Provide the [x, y] coordinate of the cell's center where the given text is located.  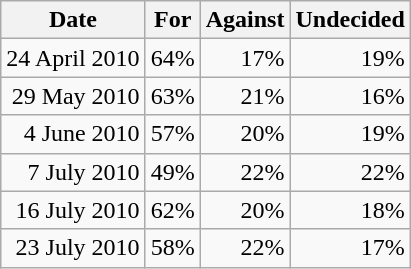
4 June 2010 [73, 134]
64% [172, 58]
49% [172, 172]
21% [245, 96]
7 July 2010 [73, 172]
Against [245, 20]
23 July 2010 [73, 248]
16% [350, 96]
58% [172, 248]
29 May 2010 [73, 96]
24 April 2010 [73, 58]
57% [172, 134]
Date [73, 20]
For [172, 20]
63% [172, 96]
Undecided [350, 20]
18% [350, 210]
16 July 2010 [73, 210]
62% [172, 210]
